Return the (x, y) coordinate for the center point of the cell that contains the specified text.  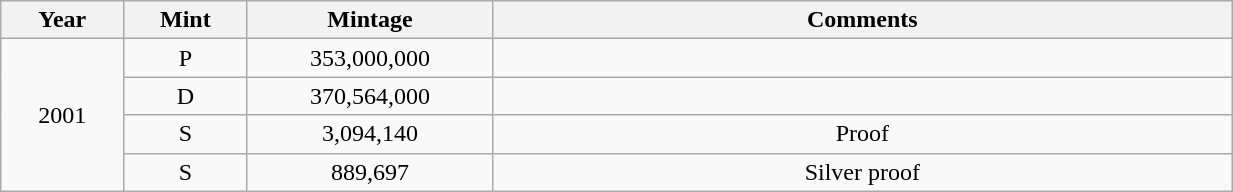
2001 (62, 115)
370,564,000 (370, 96)
3,094,140 (370, 134)
D (186, 96)
353,000,000 (370, 58)
Mint (186, 20)
889,697 (370, 172)
Mintage (370, 20)
Proof (862, 134)
Comments (862, 20)
Silver proof (862, 172)
Year (62, 20)
P (186, 58)
